Find where the given text appears and provide that cell's center as (X, Y) coordinate. 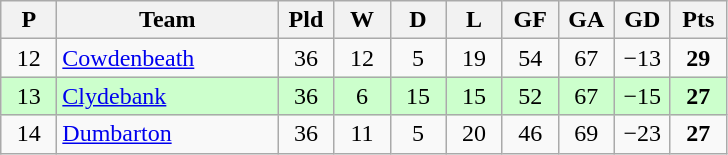
GA (586, 20)
69 (586, 134)
P (29, 20)
52 (530, 96)
29 (698, 58)
54 (530, 58)
Dumbarton (168, 134)
20 (474, 134)
14 (29, 134)
13 (29, 96)
Pts (698, 20)
D (418, 20)
−13 (642, 58)
Cowdenbeath (168, 58)
Pld (306, 20)
46 (530, 134)
GD (642, 20)
Clydebank (168, 96)
W (362, 20)
6 (362, 96)
−23 (642, 134)
L (474, 20)
−15 (642, 96)
Team (168, 20)
11 (362, 134)
GF (530, 20)
19 (474, 58)
